Extract the [x, y] coordinate from the center of the cell holding the provided text.  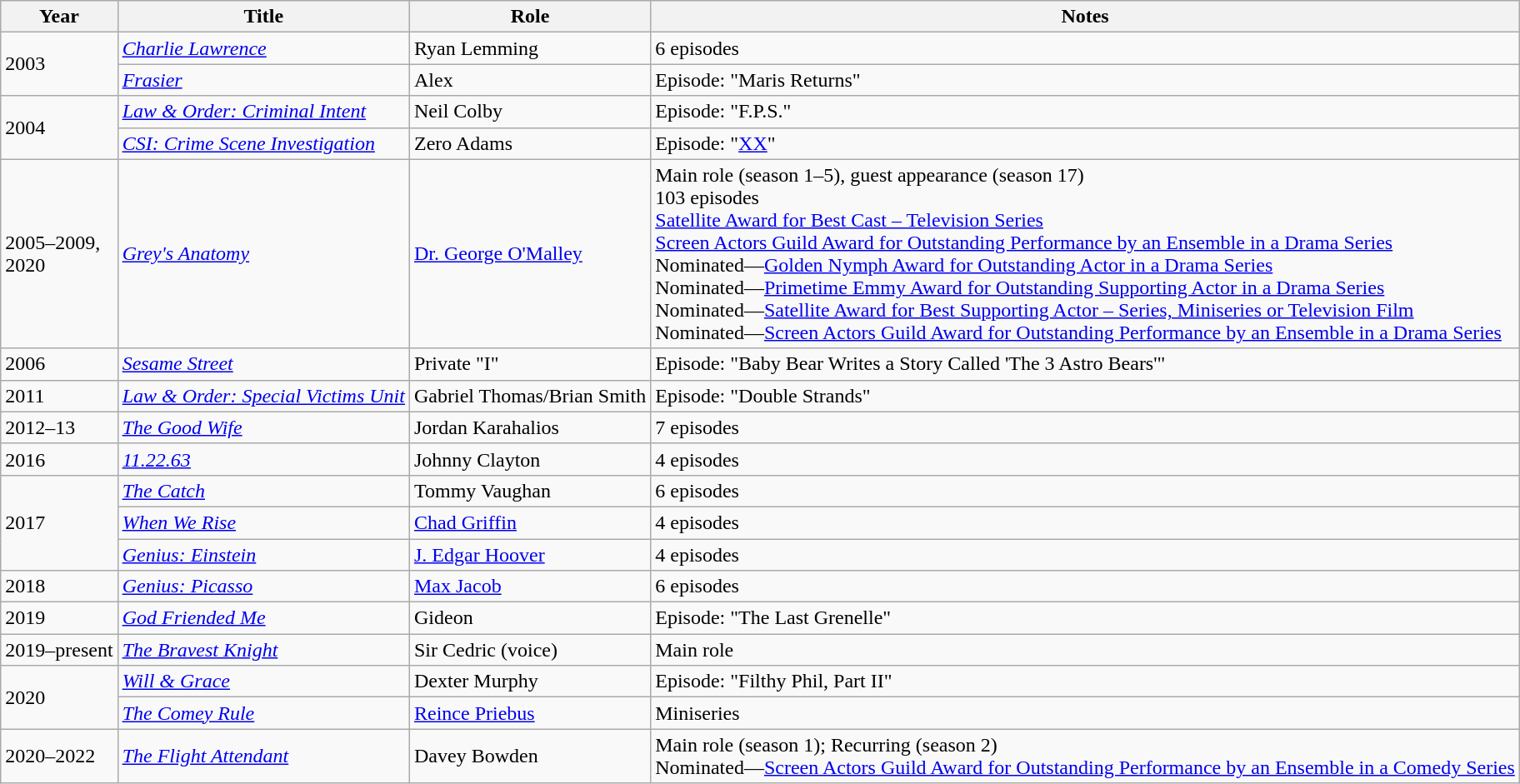
2004 [59, 127]
2017 [59, 522]
Will & Grace [263, 682]
7 episodes [1085, 427]
2012–13 [59, 427]
2005–2009, 2020 [59, 253]
Neil Colby [530, 112]
Gabriel Thomas/Brian Smith [530, 396]
Sir Cedric (voice) [530, 650]
When We Rise [263, 522]
2019–present [59, 650]
Dexter Murphy [530, 682]
11.22.63 [263, 459]
Genius: Picasso [263, 587]
Notes [1085, 17]
Max Jacob [530, 587]
Genius: Einstein [263, 554]
Episode: "The Last Grenelle" [1085, 618]
Episode: "Double Strands" [1085, 396]
The Bravest Knight [263, 650]
Title [263, 17]
Private "I" [530, 364]
The Catch [263, 491]
2003 [59, 64]
Ryan Lemming [530, 48]
2016 [59, 459]
Charlie Lawrence [263, 48]
Law & Order: Special Victims Unit [263, 396]
2006 [59, 364]
CSI: Crime Scene Investigation [263, 143]
Law & Order: Criminal Intent [263, 112]
Episode: "Filthy Phil, Part II" [1085, 682]
2020–2022 [59, 757]
2011 [59, 396]
Reince Priebus [530, 713]
Sesame Street [263, 364]
Year [59, 17]
Jordan Karahalios [530, 427]
Davey Bowden [530, 757]
Grey's Anatomy [263, 253]
Main role (season 1); Recurring (season 2)Nominated—Screen Actors Guild Award for Outstanding Performance by an Ensemble in a Comedy Series [1085, 757]
Episode: "Baby Bear Writes a Story Called 'The 3 Astro Bears'" [1085, 364]
The Good Wife [263, 427]
Miniseries [1085, 713]
2019 [59, 618]
Episode: "XX" [1085, 143]
2020 [59, 697]
The Comey Rule [263, 713]
Frasier [263, 80]
The Flight Attendant [263, 757]
2018 [59, 587]
Alex [530, 80]
Chad Griffin [530, 522]
Zero Adams [530, 143]
God Friended Me [263, 618]
Tommy Vaughan [530, 491]
Episode: "F.P.S." [1085, 112]
J. Edgar Hoover [530, 554]
Episode: "Maris Returns" [1085, 80]
Main role [1085, 650]
Role [530, 17]
Johnny Clayton [530, 459]
Gideon [530, 618]
Dr. George O'Malley [530, 253]
